Locate the cell with the specified text and output its [X, Y] center coordinate. 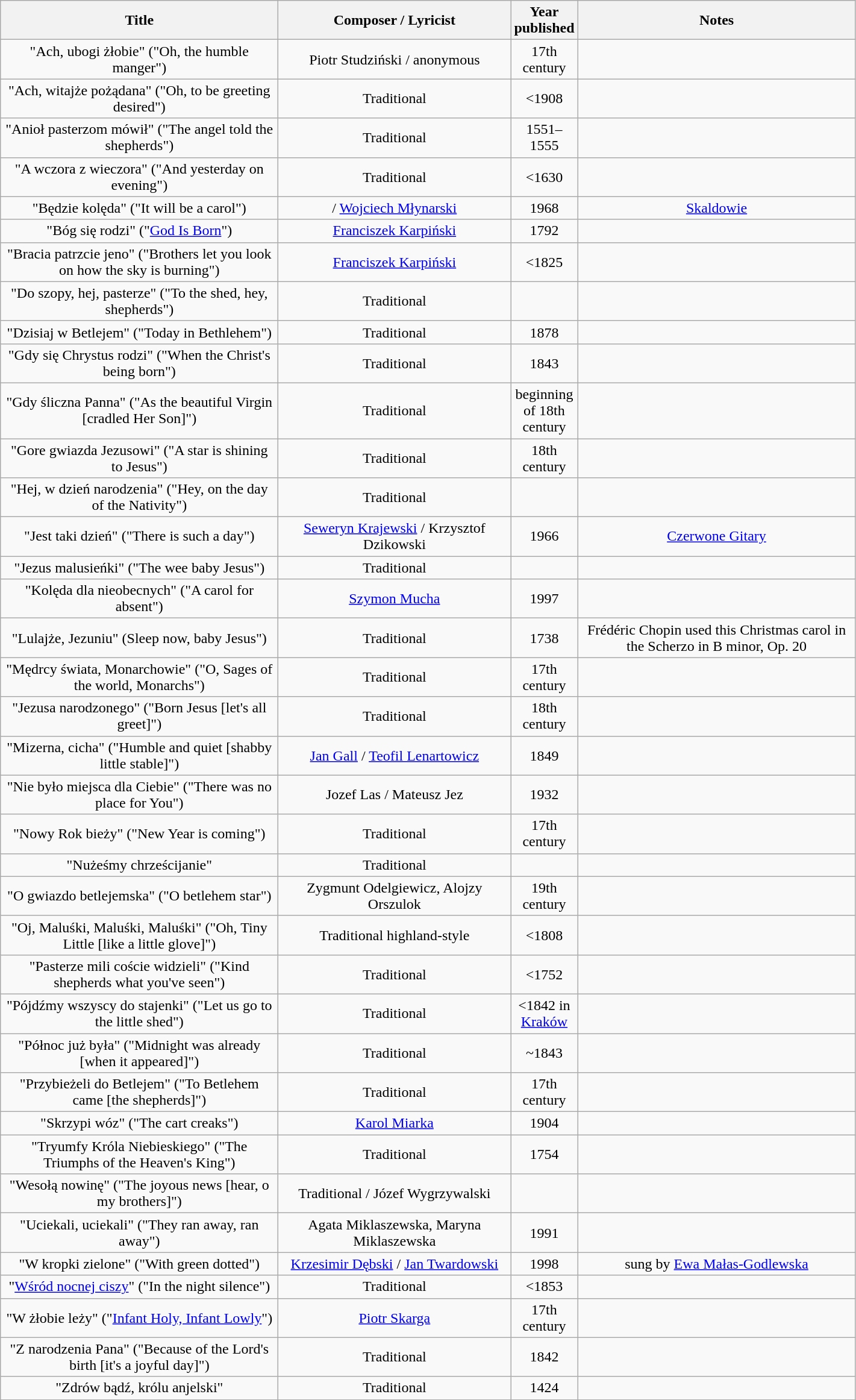
"Oj, Maluśki, Maluśki, Maluśki" ("Oh, Tiny Little [like a little glove]") [140, 935]
1843 [545, 363]
"Tryumfy Króla Niebieskiego" ("The Triumphs of the Heaven's King") [140, 1155]
Composer / Lyricist [395, 20]
Skaldowie [717, 208]
Piotr Studziński / anonymous [395, 59]
"Północ już była" ("Midnight was already [when it appeared]") [140, 1052]
Szymon Mucha [395, 599]
"Gdy śliczna Panna" ("As the beautiful Virgin [cradled Her Son]") [140, 410]
"Pasterze mili coście widzieli" ("Kind shepherds what you've seen") [140, 974]
Traditional highland-style [395, 935]
Traditional / Józef Wygrzywalski [395, 1193]
~1843 [545, 1052]
sung by Ewa Małas-Godlewska [717, 1264]
"Nowy Rok bieży" ("New Year is coming") [140, 834]
"W kropki zielone" ("With green dotted") [140, 1264]
<1752 [545, 974]
"Bracia patrzcie jeno" ("Brothers let you look on how the sky is burning") [140, 262]
"Ach, witajże pożądana" ("Oh, to be greeting desired") [140, 99]
"Jezusa narodzonego" ("Born Jesus [let's all greet]") [140, 716]
"O gwiazdo betlejemska" ("O betlehem star") [140, 896]
Year published [545, 20]
"Ach, ubogi żłobie" ("Oh, the humble manger") [140, 59]
"Hej, w dzień narodzenia" ("Hey, on the day of the Nativity") [140, 498]
1738 [545, 638]
<1853 [545, 1287]
"Jest taki dzień" ("There is such a day") [140, 536]
"Nużeśmy chrześcijanie" [140, 865]
1991 [545, 1233]
"Mizerna, cicha" ("Humble and quiet [shabby little stable]") [140, 756]
"Przybieżeli do Betlejem" ("To Betlehem came [the shepherds]") [140, 1092]
"Wśród nocnej ciszy" ("In the night silence") [140, 1287]
<1630 [545, 177]
"Nie było miejsca dla Ciebie" ("There was no place for You") [140, 794]
"Anioł pasterzom mówił" ("The angel told the shepherds") [140, 137]
"Skrzypi wóz" ("The cart creaks") [140, 1123]
"Kolęda dla nieobecnych" ("A carol for absent") [140, 599]
Krzesimir Dębski / Jan Twardowski [395, 1264]
Frédéric Chopin used this Christmas carol in the Scherzo in B minor, Op. 20 [717, 638]
Seweryn Krajewski / Krzysztof Dzikowski [395, 536]
1551–1555 [545, 137]
1849 [545, 756]
1966 [545, 536]
"Dzisiaj w Betlejem" ("Today in Bethlehem") [140, 332]
"W żłobie leży" ("Infant Holy, Infant Lowly") [140, 1317]
"Mędrcy świata, Monarchowie" ("O, Sages of the world, Monarchs") [140, 677]
"Wesołą nowinę" ("The joyous news [hear, o my brothers]") [140, 1193]
Title [140, 20]
"Będzie kolęda" ("It will be a carol") [140, 208]
1997 [545, 599]
1754 [545, 1155]
1932 [545, 794]
"A wczora z wieczora" ("And yesterday on evening") [140, 177]
Jan Gall / Teofil Lenartowicz [395, 756]
"Uciekali, uciekali" ("They ran away, ran away") [140, 1233]
Jozef Las / Mateusz Jez [395, 794]
"Pójdźmy wszyscy do stajenki" ("Let us go to the little shed") [140, 1014]
Agata Miklaszewska, Maryna Miklaszewska [395, 1233]
"Jezus malusieńki" ("The wee baby Jesus") [140, 568]
1424 [545, 1388]
<1908 [545, 99]
"Z narodzenia Pana" ("Because of the Lord's birth [it's a joyful day]") [140, 1357]
Zygmunt Odelgiewicz, Alojzy Orszulok [395, 896]
1968 [545, 208]
Notes [717, 20]
"Gore gwiazda Jezusowi" ("A star is shining to Jesus") [140, 458]
<1842 in Kraków [545, 1014]
"Bóg się rodzi" ("God Is Born") [140, 231]
Karol Miarka [395, 1123]
<1808 [545, 935]
/ Wojciech Młynarski [395, 208]
Piotr Skarga [395, 1317]
1842 [545, 1357]
"Do szopy, hej, pasterze" ("To the shed, hey, shepherds") [140, 301]
Czerwone Gitary [717, 536]
1878 [545, 332]
"Lulajże, Jezuniu" (Sleep now, baby Jesus") [140, 638]
1998 [545, 1264]
"Zdrów bądź, królu anjelski" [140, 1388]
"Gdy się Chrystus rodzi" ("When the Christ's being born") [140, 363]
beginning of 18th century [545, 410]
1792 [545, 231]
1904 [545, 1123]
19th century [545, 896]
<1825 [545, 262]
